Return the (X, Y) coordinate for the center point of the cell that contains the specified text.  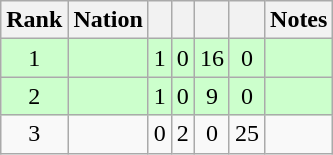
25 (246, 134)
3 (34, 134)
9 (212, 96)
16 (212, 58)
Rank (34, 20)
Nation (108, 20)
Notes (299, 20)
